Pinpoint the cell where the given text exists, returning its (x, y) midpoint coordinate. 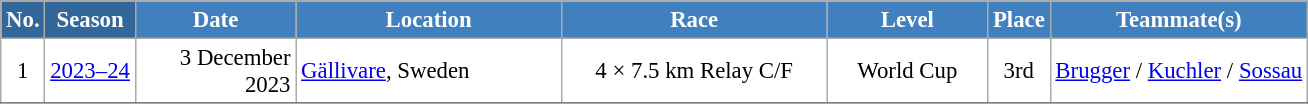
3rd (1019, 72)
1 (23, 72)
Date (216, 20)
3 December 2023 (216, 72)
Place (1019, 20)
Season (90, 20)
4 × 7.5 km Relay C/F (694, 72)
Gällivare, Sweden (429, 72)
Brugger / Kuchler / Sossau (1178, 72)
Teammate(s) (1178, 20)
World Cup (908, 72)
Level (908, 20)
2023–24 (90, 72)
Race (694, 20)
No. (23, 20)
Location (429, 20)
